From the cell containing the given text, extract its center point as [X, Y] coordinate. 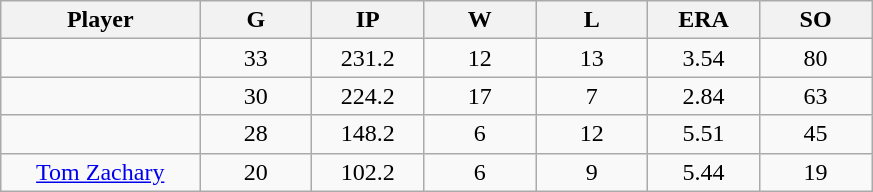
19 [816, 172]
13 [592, 58]
5.44 [704, 172]
7 [592, 96]
102.2 [368, 172]
G [256, 20]
30 [256, 96]
Player [100, 20]
IP [368, 20]
3.54 [704, 58]
28 [256, 134]
2.84 [704, 96]
63 [816, 96]
20 [256, 172]
Tom Zachary [100, 172]
9 [592, 172]
W [480, 20]
ERA [704, 20]
45 [816, 134]
80 [816, 58]
148.2 [368, 134]
224.2 [368, 96]
SO [816, 20]
L [592, 20]
5.51 [704, 134]
17 [480, 96]
33 [256, 58]
231.2 [368, 58]
